Detect which cell encompasses the target text, then output its (X, Y) center coordinate. 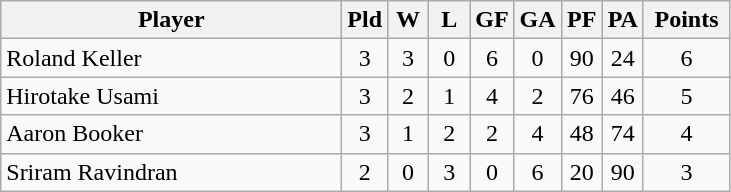
20 (582, 172)
Roland Keller (172, 58)
PA (622, 20)
46 (622, 96)
PF (582, 20)
Player (172, 20)
GF (492, 20)
24 (622, 58)
L (450, 20)
74 (622, 134)
Sriram Ravindran (172, 172)
Aaron Booker (172, 134)
W (408, 20)
Points (686, 20)
GA (538, 20)
48 (582, 134)
5 (686, 96)
76 (582, 96)
Hirotake Usami (172, 96)
Pld (365, 20)
